Return [x, y] of the center of cell containing provided text 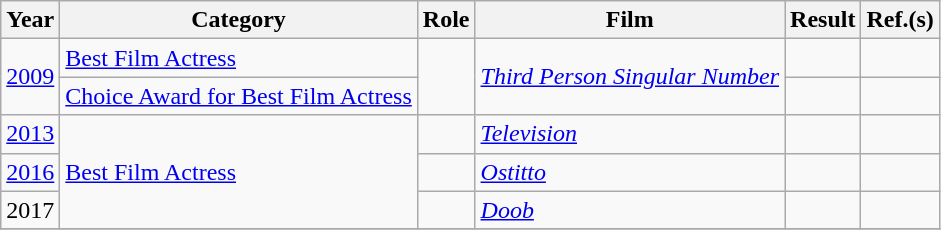
2016 [30, 172]
Ref.(s) [900, 20]
2017 [30, 210]
Choice Award for Best Film Actress [238, 96]
Category [238, 20]
Result [823, 20]
2013 [30, 134]
Film [630, 20]
Television [630, 134]
2009 [30, 77]
Role [446, 20]
Doob [630, 210]
Year [30, 20]
Ostitto [630, 172]
Third Person Singular Number [630, 77]
